Pinpoint the cell where the given text exists, returning its [X, Y] midpoint coordinate. 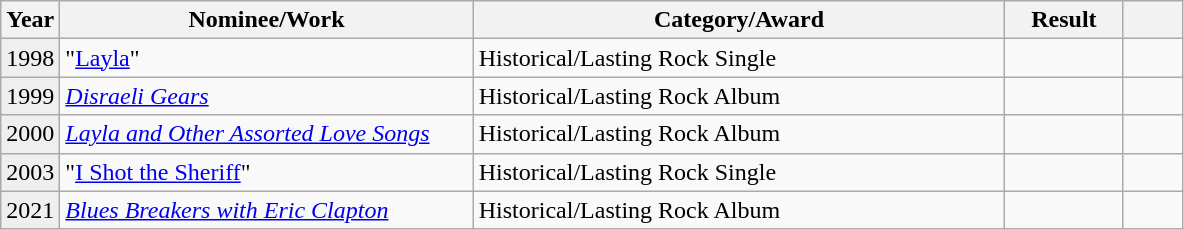
2003 [30, 172]
Blues Breakers with Eric Clapton [266, 210]
2000 [30, 134]
Year [30, 20]
Nominee/Work [266, 20]
1999 [30, 96]
Disraeli Gears [266, 96]
"Layla" [266, 58]
1998 [30, 58]
Result [1064, 20]
Category/Award [739, 20]
2021 [30, 210]
"I Shot the Sheriff" [266, 172]
Layla and Other Assorted Love Songs [266, 134]
